Capture the cell that displays the provided text and extract its (x, y) central coordinate. 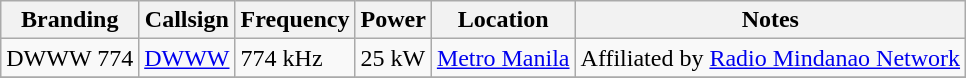
Location (503, 20)
DWWW (187, 58)
Affiliated by Radio Mindanao Network (770, 58)
Callsign (187, 20)
Notes (770, 20)
Frequency (295, 20)
25 kW (393, 58)
Metro Manila (503, 58)
DWWW 774 (70, 58)
774 kHz (295, 58)
Power (393, 20)
Branding (70, 20)
